Pinpoint the cell where the given text exists, returning its [X, Y] midpoint coordinate. 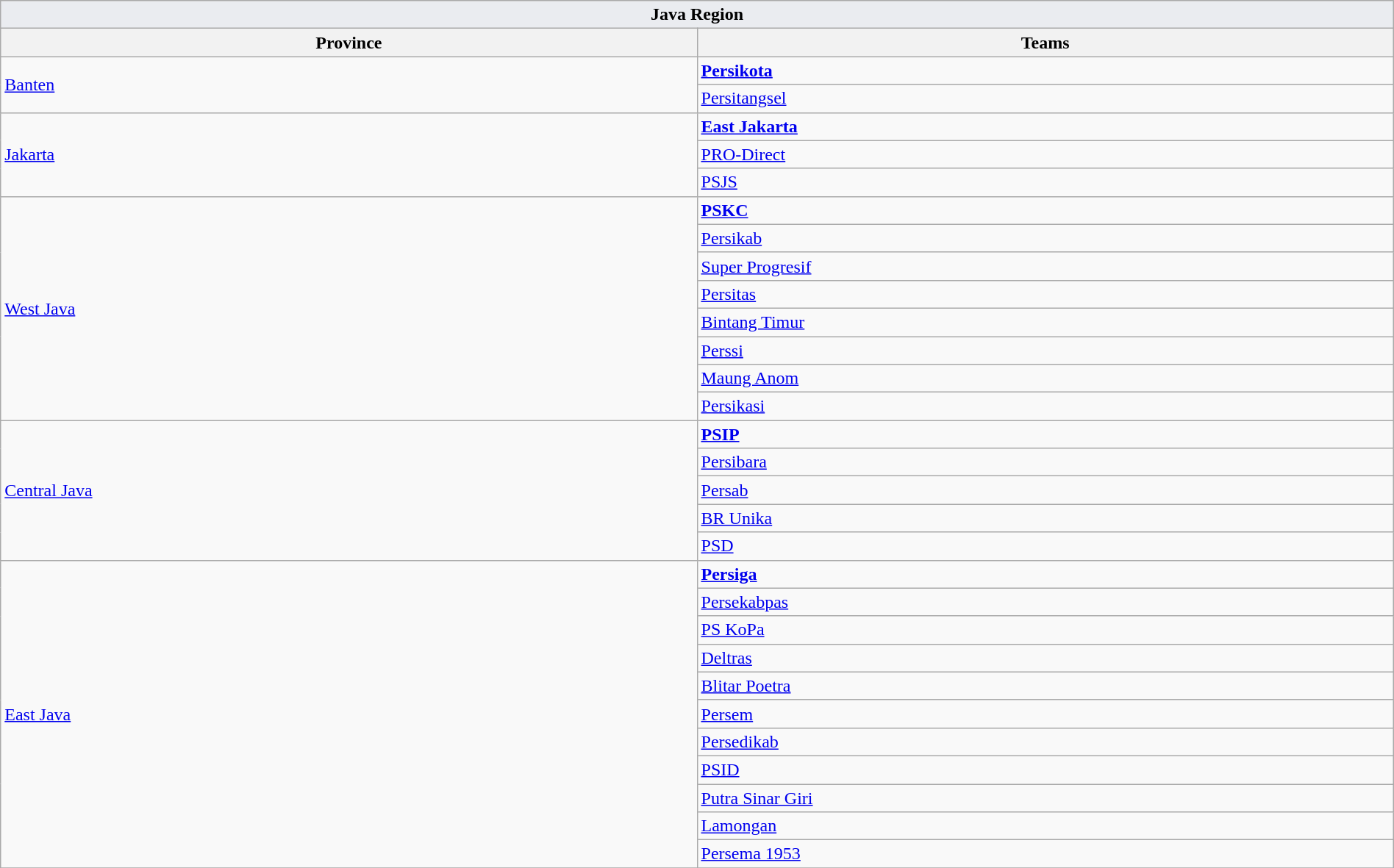
Central Java [348, 490]
Java Region [697, 15]
Teams [1045, 43]
East Java [348, 714]
Putra Sinar Giri [1045, 797]
West Java [348, 308]
East Jakarta [1045, 126]
Persibara [1045, 462]
Persiga [1045, 574]
Blitar Poetra [1045, 686]
Banten [348, 85]
Super Progresif [1045, 266]
Bintang Timur [1045, 322]
Persikota [1045, 71]
PRO-Direct [1045, 154]
BR Unika [1045, 518]
Province [348, 43]
PS KoPa [1045, 630]
Lamongan [1045, 826]
PSIP [1045, 434]
Perssi [1045, 351]
Persitangsel [1045, 98]
PSJS [1045, 182]
PSKC [1045, 210]
Persema 1953 [1045, 854]
PSID [1045, 770]
Jakarta [348, 154]
PSD [1045, 546]
Persikab [1045, 238]
Persekabpas [1045, 602]
Persitas [1045, 294]
Persem [1045, 714]
Maung Anom [1045, 379]
Persab [1045, 490]
Persedikab [1045, 742]
Deltras [1045, 658]
Persikasi [1045, 406]
